Provide the [x, y] coordinate of the cell's center where the given text is located.  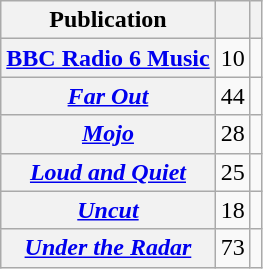
BBC Radio 6 Music [108, 58]
44 [232, 96]
25 [232, 172]
Mojo [108, 134]
Publication [108, 20]
Loud and Quiet [108, 172]
Under the Radar [108, 248]
10 [232, 58]
Uncut [108, 210]
18 [232, 210]
28 [232, 134]
Far Out [108, 96]
73 [232, 248]
